Find where the given text appears and provide that cell's center as [X, Y] coordinate. 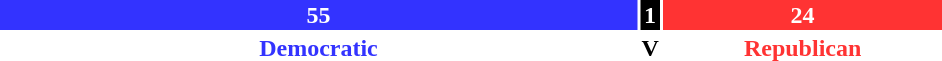
24 [802, 15]
1 [650, 15]
55 [318, 15]
